Determine the (X, Y) coordinate at the center of the cell enclosing the given text.  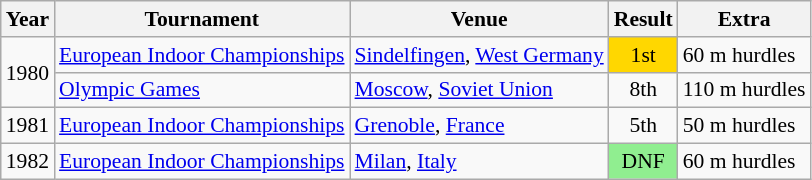
Olympic Games (202, 90)
Sindelfingen, West Germany (480, 55)
5th (644, 126)
DNF (644, 162)
8th (644, 90)
Venue (480, 19)
Tournament (202, 19)
1982 (28, 162)
Milan, Italy (480, 162)
Moscow, Soviet Union (480, 90)
50 m hurdles (744, 126)
1980 (28, 72)
1st (644, 55)
Result (644, 19)
1981 (28, 126)
Extra (744, 19)
Year (28, 19)
Grenoble, France (480, 126)
110 m hurdles (744, 90)
